Provide the [X, Y] coordinate of the cell's center where the given text is located.  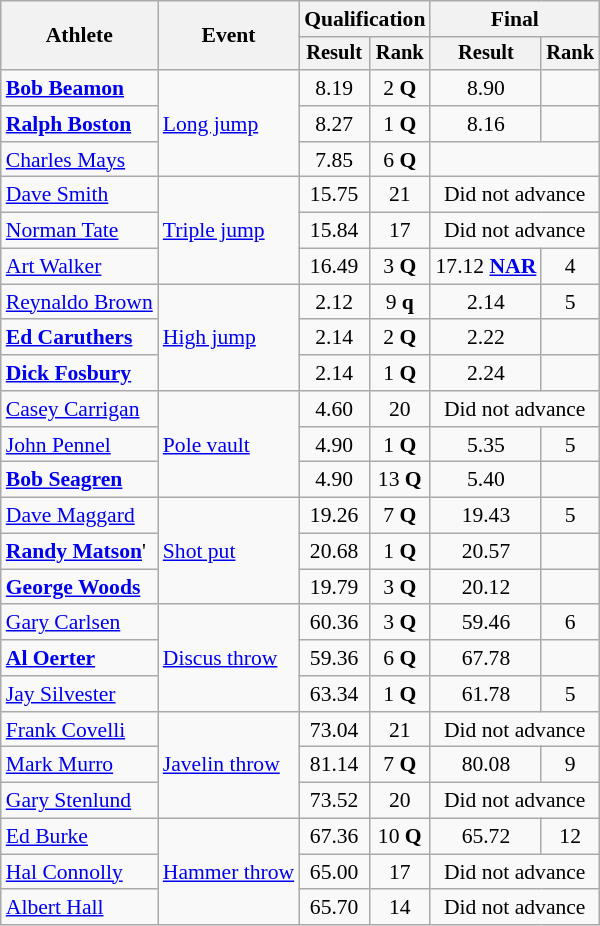
2.24 [486, 373]
Jay Silvester [80, 694]
15.84 [334, 231]
Al Oerter [80, 658]
6 [570, 623]
Long jump [228, 124]
61.78 [486, 694]
73.52 [334, 801]
Ed Burke [80, 837]
20.68 [334, 552]
9 q [400, 302]
High jump [228, 338]
John Pennel [80, 445]
59.46 [486, 623]
81.14 [334, 765]
65.70 [334, 908]
65.72 [486, 837]
Pole vault [228, 444]
Reynaldo Brown [80, 302]
63.34 [334, 694]
Dave Maggard [80, 516]
Hammer throw [228, 872]
10 Q [400, 837]
15.75 [334, 195]
20.57 [486, 552]
19.43 [486, 516]
Javelin throw [228, 766]
14 [400, 908]
Albert Hall [80, 908]
2.12 [334, 302]
16.49 [334, 267]
2.22 [486, 338]
4 [570, 267]
59.36 [334, 658]
73.04 [334, 730]
Charles Mays [80, 160]
Gary Stenlund [80, 801]
Dave Smith [80, 195]
19.79 [334, 587]
7.85 [334, 160]
13 Q [400, 480]
Bob Beamon [80, 88]
Frank Covelli [80, 730]
Event [228, 36]
5.40 [486, 480]
Casey Carrigan [80, 409]
Ed Caruthers [80, 338]
Qualification [364, 19]
8.16 [486, 124]
8.90 [486, 88]
4.60 [334, 409]
8.19 [334, 88]
80.08 [486, 765]
Gary Carlsen [80, 623]
George Woods [80, 587]
19.26 [334, 516]
Mark Murro [80, 765]
12 [570, 837]
17.12 NAR [486, 267]
Triple jump [228, 230]
5.35 [486, 445]
Shot put [228, 552]
8.27 [334, 124]
67.78 [486, 658]
9 [570, 765]
Dick Fosbury [80, 373]
Art Walker [80, 267]
Discus throw [228, 658]
20.12 [486, 587]
Ralph Boston [80, 124]
Bob Seagren [80, 480]
67.36 [334, 837]
60.36 [334, 623]
Norman Tate [80, 231]
Athlete [80, 36]
Randy Matson' [80, 552]
Hal Connolly [80, 872]
Final [514, 19]
65.00 [334, 872]
